Return the [x, y] coordinate for the center point of the cell that contains the specified text.  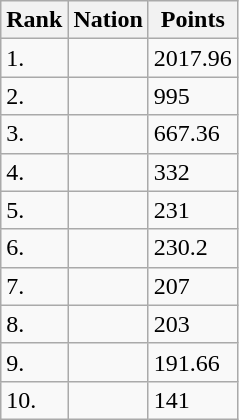
6. [34, 248]
2017.96 [192, 58]
3. [34, 134]
Points [192, 20]
8. [34, 324]
1. [34, 58]
231 [192, 210]
332 [192, 172]
230.2 [192, 248]
9. [34, 362]
667.36 [192, 134]
141 [192, 400]
10. [34, 400]
191.66 [192, 362]
4. [34, 172]
7. [34, 286]
207 [192, 286]
203 [192, 324]
2. [34, 96]
Rank [34, 20]
995 [192, 96]
5. [34, 210]
Nation [108, 20]
